Extract the [x, y] coordinate from the center of the cell holding the provided text.  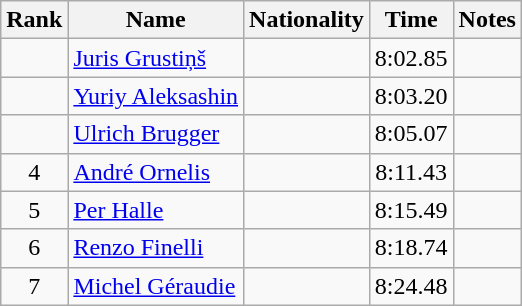
Name [156, 20]
Time [411, 20]
Renzo Finelli [156, 248]
7 [34, 286]
5 [34, 210]
8:24.48 [411, 286]
Notes [487, 20]
8:11.43 [411, 172]
Per Halle [156, 210]
Nationality [307, 20]
8:05.07 [411, 134]
Juris Grustiņš [156, 58]
4 [34, 172]
8:03.20 [411, 96]
8:15.49 [411, 210]
Ulrich Brugger [156, 134]
André Ornelis [156, 172]
6 [34, 248]
8:18.74 [411, 248]
8:02.85 [411, 58]
Rank [34, 20]
Yuriy Aleksashin [156, 96]
Michel Géraudie [156, 286]
